Extract the [x, y] coordinate from the center of the cell holding the provided text.  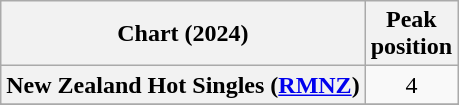
4 [411, 85]
Peakposition [411, 34]
New Zealand Hot Singles (RMNZ) [183, 85]
Chart (2024) [183, 34]
